Find where the given text appears and provide that cell's center as (X, Y) coordinate. 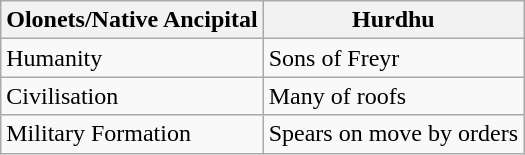
Humanity (132, 58)
Civilisation (132, 96)
Sons of Freyr (393, 58)
Military Formation (132, 134)
Spears on move by orders (393, 134)
Hurdhu (393, 20)
Many of roofs (393, 96)
Olonets/Native Ancipital (132, 20)
